From the cell containing the given text, extract its center point as (x, y) coordinate. 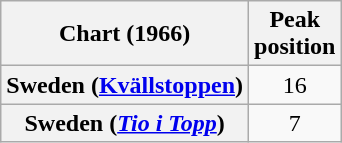
16 (295, 85)
Sweden (Kvällstoppen) (125, 85)
Peakposition (295, 34)
7 (295, 123)
Sweden (Tio i Topp) (125, 123)
Chart (1966) (125, 34)
